Detect which cell encompasses the target text, then output its (X, Y) center coordinate. 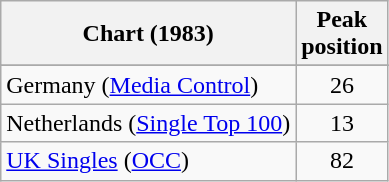
Netherlands (Single Top 100) (148, 123)
Chart (1983) (148, 34)
Germany (Media Control) (148, 85)
82 (342, 161)
UK Singles (OCC) (148, 161)
13 (342, 123)
26 (342, 85)
Peakposition (342, 34)
